Extract the (x, y) coordinate from the center of the cell holding the provided text.  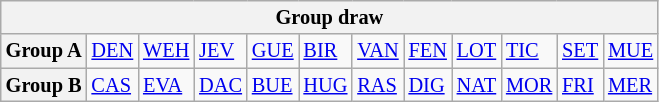
FRI (580, 85)
Group B (44, 85)
MUE (630, 51)
MOR (529, 85)
BUE (273, 85)
VAN (378, 51)
DEN (113, 51)
SET (580, 51)
JEV (220, 51)
RAS (378, 85)
TIC (529, 51)
FEN (428, 51)
MER (630, 85)
EVA (166, 85)
DIG (428, 85)
GUE (273, 51)
WEH (166, 51)
LOT (476, 51)
HUG (325, 85)
Group A (44, 51)
NAT (476, 85)
Group draw (330, 17)
CAS (113, 85)
DAC (220, 85)
BIR (325, 51)
